From the cell containing the given text, extract its center point as [X, Y] coordinate. 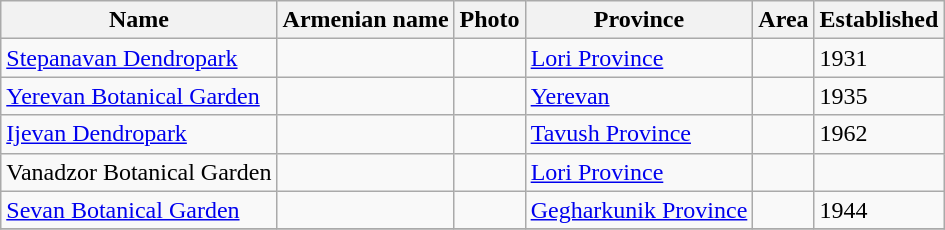
Ijevan Dendropark [139, 134]
Sevan Botanical Garden [139, 210]
Province [639, 20]
Name [139, 20]
Established [879, 20]
1944 [879, 210]
1931 [879, 58]
Stepanavan Dendropark [139, 58]
Photo [490, 20]
Armenian name [366, 20]
1935 [879, 96]
Tavush Province [639, 134]
Vanadzor Botanical Garden [139, 172]
Gegharkunik Province [639, 210]
1962 [879, 134]
Yerevan Botanical Garden [139, 96]
Yerevan [639, 96]
Area [784, 20]
